Extract the [X, Y] coordinate from the center of the cell holding the provided text.  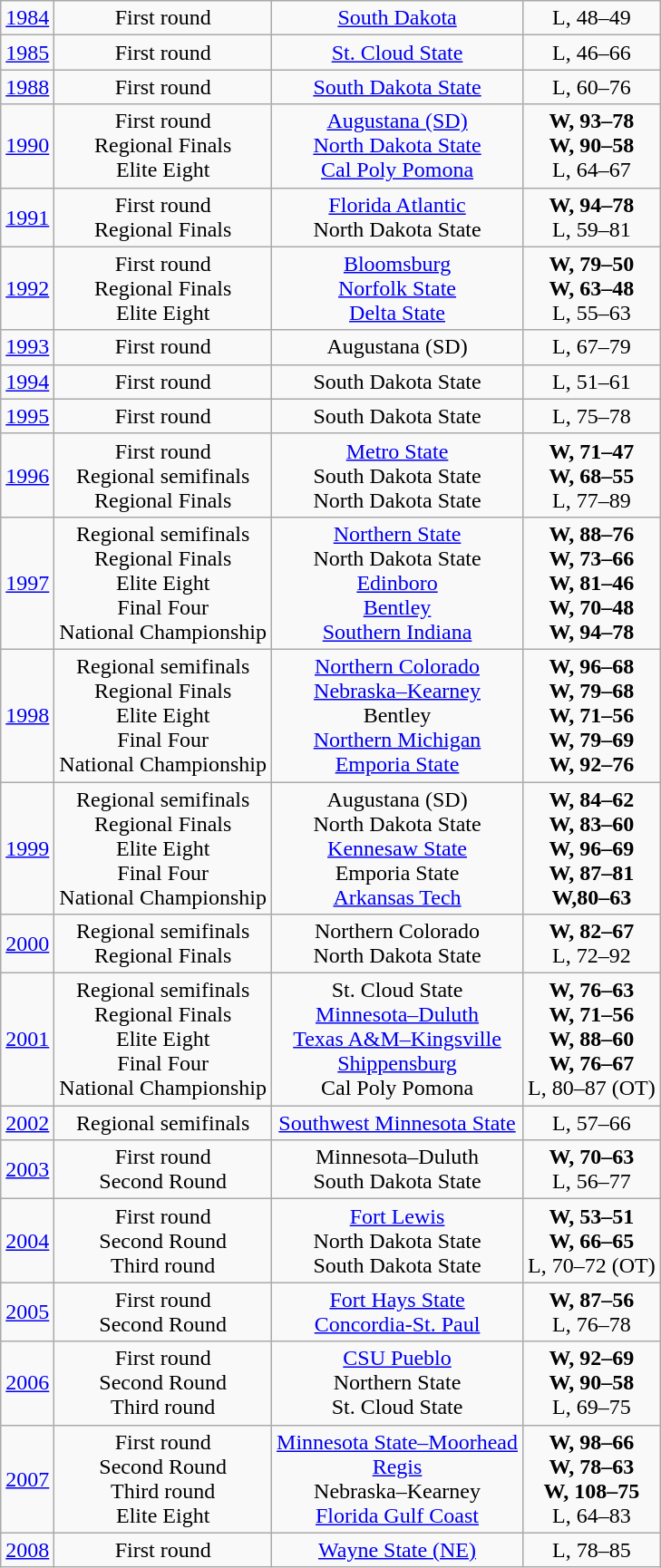
Augustana (SD) [397, 347]
First roundRegional Finals [163, 218]
W, 98–66W, 78–63W, 108–75L, 64–83 [592, 1479]
Metro StateSouth Dakota StateNorth Dakota State [397, 475]
L, 75–78 [592, 416]
Minnesota State–MoorheadRegisNebraska–KearneyFlorida Gulf Coast [397, 1479]
Northern StateNorth Dakota StateEdinboroBentleySouthern Indiana [397, 583]
L, 51–61 [592, 382]
1998 [27, 715]
L, 78–85 [592, 1550]
W, 76–63W, 71–56W, 88–60W, 76–67L, 80–87 (OT) [592, 1040]
Regional semifinals [163, 1123]
1990 [27, 146]
2007 [27, 1479]
L, 67–79 [592, 347]
1984 [27, 18]
CSU PuebloNorthern StateSt. Cloud State [397, 1383]
Augustana (SD)North Dakota StateCal Poly Pomona [397, 146]
W, 96–68W, 79–68W, 71–56W, 79–69W, 92–76 [592, 715]
W, 53–51W, 66–65L, 70–72 (OT) [592, 1241]
St. Cloud State [397, 53]
W, 87–56L, 76–78 [592, 1312]
1992 [27, 288]
Northern ColoradoNebraska–KearneyBentleyNorthern MichiganEmporia State [397, 715]
1993 [27, 347]
2006 [27, 1383]
W, 92–69W, 90–58L, 69–75 [592, 1383]
2002 [27, 1123]
1985 [27, 53]
2008 [27, 1550]
L, 48–49 [592, 18]
2000 [27, 944]
1994 [27, 382]
W, 70–63L, 56–77 [592, 1169]
W, 79–50W, 63–48L, 55–63 [592, 288]
1999 [27, 847]
W, 84–62W, 83–60W, 96–69W, 87–81W,80–63 [592, 847]
2001 [27, 1040]
W, 82–67L, 72–92 [592, 944]
Minnesota–DuluthSouth Dakota State [397, 1169]
2003 [27, 1169]
L, 57–66 [592, 1123]
Fort LewisNorth Dakota StateSouth Dakota State [397, 1241]
1997 [27, 583]
W, 94–78L, 59–81 [592, 218]
L, 46–66 [592, 53]
2004 [27, 1241]
Augustana (SD)North Dakota StateKennesaw StateEmporia StateArkansas Tech [397, 847]
1991 [27, 218]
Northern ColoradoNorth Dakota State [397, 944]
Regional semifinalsRegional Finals [163, 944]
Florida AtlanticNorth Dakota State [397, 218]
BloomsburgNorfolk StateDelta State [397, 288]
W, 71–47W, 68–55L, 77–89 [592, 475]
First roundRegional semifinalsRegional Finals [163, 475]
2005 [27, 1312]
L, 60–76 [592, 87]
Wayne State (NE) [397, 1550]
Southwest Minnesota State [397, 1123]
1996 [27, 475]
First roundSecond RoundThird roundElite Eight [163, 1479]
St. Cloud StateMinnesota–DuluthTexas A&M–KingsvilleShippensburgCal Poly Pomona [397, 1040]
South Dakota [397, 18]
1995 [27, 416]
1988 [27, 87]
W, 88–76W, 73–66W, 81–46W, 70–48W, 94–78 [592, 583]
W, 93–78W, 90–58L, 64–67 [592, 146]
Fort Hays StateConcordia-St. Paul [397, 1312]
